Search for the cell housing the specified text and yield its (x, y) center coordinate. 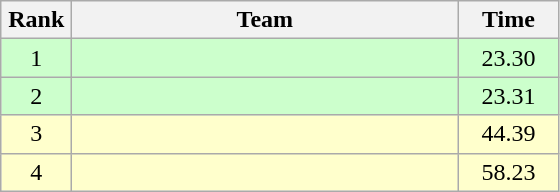
1 (36, 58)
58.23 (508, 172)
Team (265, 20)
23.30 (508, 58)
44.39 (508, 134)
Time (508, 20)
3 (36, 134)
23.31 (508, 96)
4 (36, 172)
2 (36, 96)
Rank (36, 20)
